Capture the cell that displays the provided text and extract its (x, y) central coordinate. 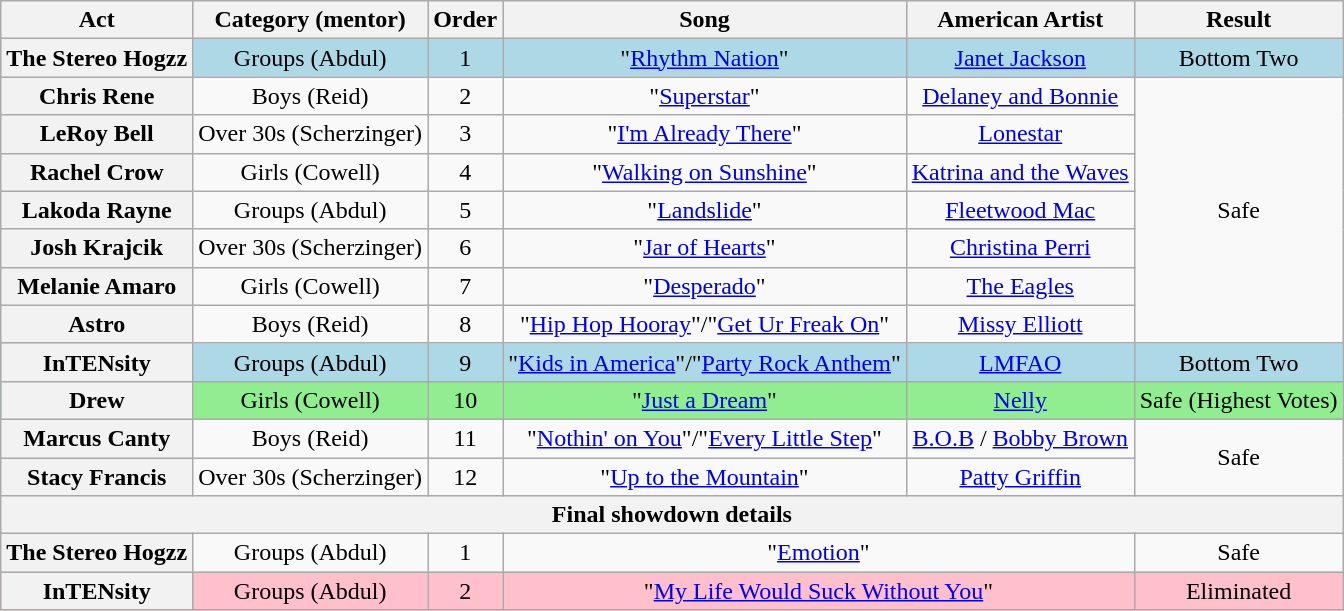
8 (466, 324)
Lakoda Rayne (97, 210)
Rachel Crow (97, 172)
LeRoy Bell (97, 134)
Fleetwood Mac (1020, 210)
"Superstar" (705, 96)
"I'm Already There" (705, 134)
The Eagles (1020, 286)
Janet Jackson (1020, 58)
Josh Krajcik (97, 248)
"Nothin' on You"/"Every Little Step" (705, 438)
9 (466, 362)
Patty Griffin (1020, 477)
Nelly (1020, 400)
"Landslide" (705, 210)
Safe (Highest Votes) (1238, 400)
3 (466, 134)
"Kids in America"/"Party Rock Anthem" (705, 362)
5 (466, 210)
"Emotion" (819, 553)
11 (466, 438)
"Desperado" (705, 286)
Drew (97, 400)
Melanie Amaro (97, 286)
Christina Perri (1020, 248)
Chris Rene (97, 96)
LMFAO (1020, 362)
6 (466, 248)
Final showdown details (672, 515)
Act (97, 20)
American Artist (1020, 20)
Missy Elliott (1020, 324)
"Just a Dream" (705, 400)
Delaney and Bonnie (1020, 96)
Katrina and the Waves (1020, 172)
Astro (97, 324)
"Jar of Hearts" (705, 248)
Marcus Canty (97, 438)
"Up to the Mountain" (705, 477)
10 (466, 400)
Stacy Francis (97, 477)
7 (466, 286)
Order (466, 20)
12 (466, 477)
"My Life Would Suck Without You" (819, 591)
Category (mentor) (310, 20)
4 (466, 172)
Result (1238, 20)
"Hip Hop Hooray"/"Get Ur Freak On" (705, 324)
"Walking on Sunshine" (705, 172)
Lonestar (1020, 134)
"Rhythm Nation" (705, 58)
B.O.B / Bobby Brown (1020, 438)
Song (705, 20)
Eliminated (1238, 591)
